Search for the cell housing the specified text and yield its [x, y] center coordinate. 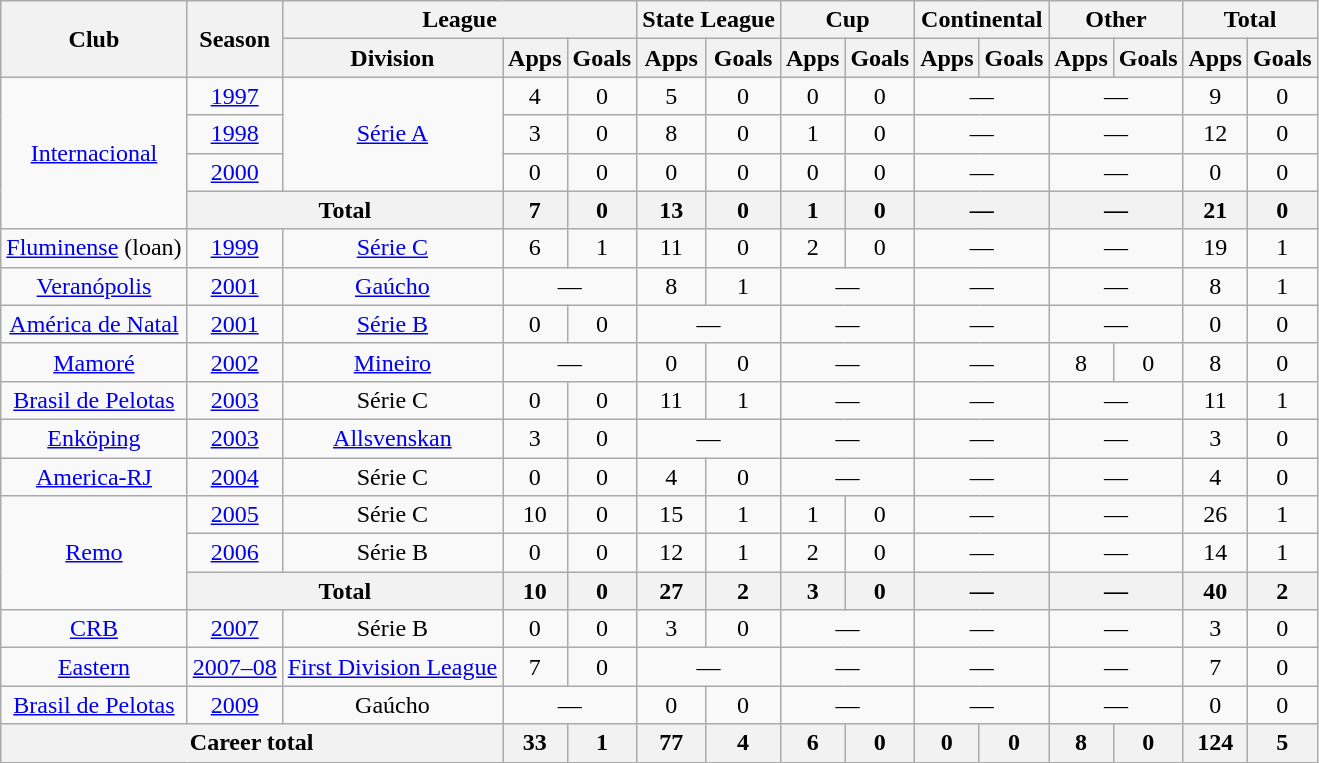
2009 [234, 705]
19 [1215, 248]
15 [672, 515]
26 [1215, 515]
Season [234, 39]
Club [94, 39]
2005 [234, 515]
33 [535, 743]
America-RJ [94, 477]
League [460, 20]
77 [672, 743]
124 [1215, 743]
2004 [234, 477]
1997 [234, 96]
Fluminense (loan) [94, 248]
1999 [234, 248]
State League [709, 20]
Mamoré [94, 362]
Division [392, 58]
40 [1215, 591]
2002 [234, 362]
2006 [234, 553]
Eastern [94, 667]
1998 [234, 134]
CRB [94, 629]
27 [672, 591]
9 [1215, 96]
13 [672, 210]
Internacional [94, 153]
América de Natal [94, 324]
Allsvenskan [392, 438]
14 [1215, 553]
2000 [234, 172]
2007–08 [234, 667]
Remo [94, 553]
Série A [392, 134]
Continental [982, 20]
Veranópolis [94, 286]
2007 [234, 629]
Cup [847, 20]
Mineiro [392, 362]
21 [1215, 210]
Career total [252, 743]
First Division League [392, 667]
Other [1116, 20]
Enköping [94, 438]
